Pinpoint the cell where the given text exists, returning its [x, y] midpoint coordinate. 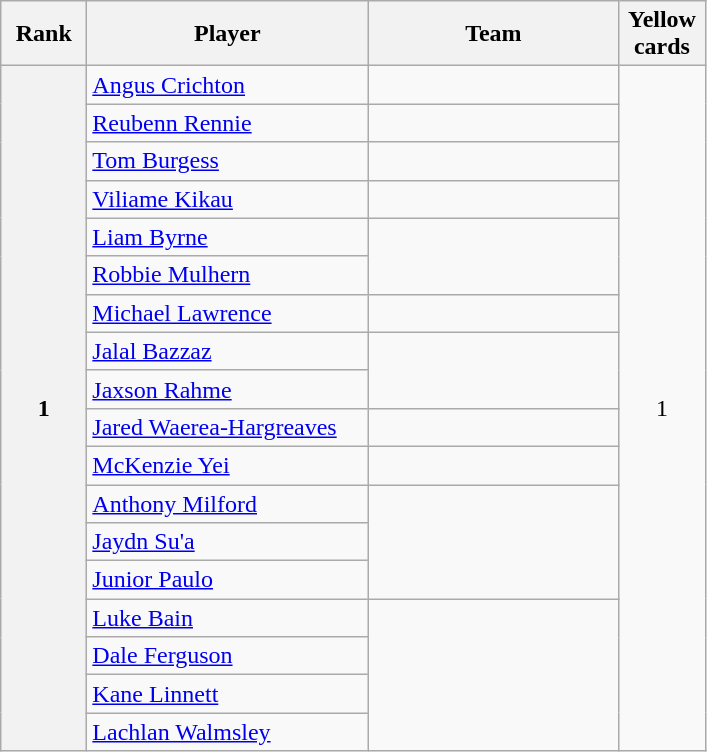
Luke Bain [228, 618]
Jalal Bazzaz [228, 351]
Michael Lawrence [228, 313]
Jaxson Rahme [228, 389]
Liam Byrne [228, 237]
Yellow cards [662, 34]
Team [494, 34]
Lachlan Walmsley [228, 732]
Jaydn Su'a [228, 542]
McKenzie Yei [228, 465]
Junior Paulo [228, 580]
Player [228, 34]
Rank [44, 34]
Jared Waerea-Hargreaves [228, 427]
Dale Ferguson [228, 656]
Robbie Mulhern [228, 275]
Angus Crichton [228, 85]
Reubenn Rennie [228, 123]
Anthony Milford [228, 503]
Tom Burgess [228, 161]
Viliame Kikau [228, 199]
Kane Linnett [228, 694]
